Capture the cell that displays the provided text and extract its [X, Y] central coordinate. 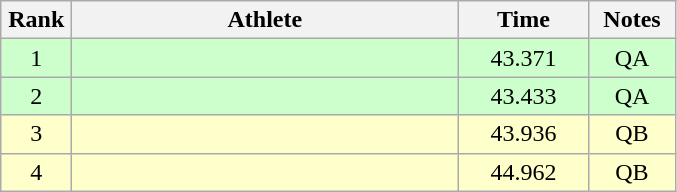
3 [36, 134]
Athlete [265, 20]
44.962 [524, 172]
43.433 [524, 96]
43.371 [524, 58]
Time [524, 20]
Rank [36, 20]
Notes [632, 20]
43.936 [524, 134]
2 [36, 96]
4 [36, 172]
1 [36, 58]
